Pinpoint the cell where the given text exists, returning its [x, y] midpoint coordinate. 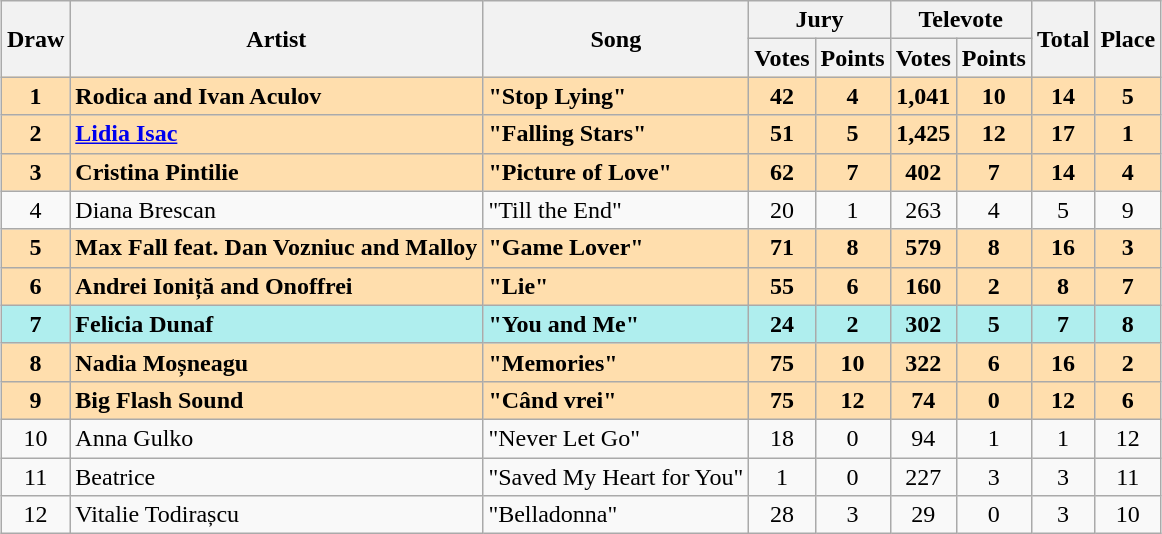
"Till the End" [616, 210]
Nadia Moșneagu [276, 362]
94 [923, 438]
"Picture of Love" [616, 172]
"Never Let Go" [616, 438]
Felicia Dunaf [276, 324]
Max Fall feat. Dan Vozniuc and Malloy [276, 248]
402 [923, 172]
Lidia Isac [276, 134]
1,425 [923, 134]
24 [782, 324]
322 [923, 362]
62 [782, 172]
17 [1063, 134]
Draw [35, 39]
"You and Me" [616, 324]
71 [782, 248]
160 [923, 286]
Cristina Pintilie [276, 172]
Place [1128, 39]
"Memories" [616, 362]
Artist [276, 39]
55 [782, 286]
302 [923, 324]
"Saved My Heart for You" [616, 477]
"Stop Lying" [616, 96]
Big Flash Sound [276, 400]
Song [616, 39]
"Lie" [616, 286]
Andrei Ioniță and Onoffrei [276, 286]
Rodica and Ivan Aculov [276, 96]
"Game Lover" [616, 248]
29 [923, 515]
Televote [960, 20]
Anna Gulko [276, 438]
1,041 [923, 96]
74 [923, 400]
Total [1063, 39]
42 [782, 96]
28 [782, 515]
Beatrice [276, 477]
"Când vrei" [616, 400]
18 [782, 438]
227 [923, 477]
51 [782, 134]
Jury [820, 20]
Vitalie Todirașcu [276, 515]
Diana Brescan [276, 210]
579 [923, 248]
20 [782, 210]
"Belladonna" [616, 515]
263 [923, 210]
"Falling Stars" [616, 134]
